Provide the (X, Y) coordinate of the cell's center where the given text is located.  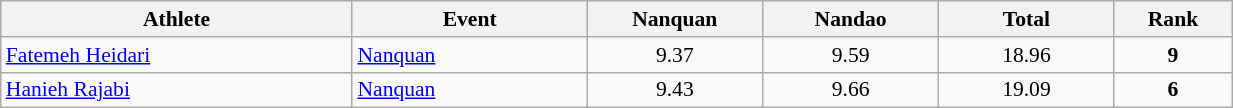
Fatemeh Heidari (177, 55)
6 (1172, 90)
9.43 (675, 90)
9 (1172, 55)
Hanieh Rajabi (177, 90)
Nandao (851, 19)
9.37 (675, 55)
Total (1027, 19)
Rank (1172, 19)
9.59 (851, 55)
Athlete (177, 19)
18.96 (1027, 55)
9.66 (851, 90)
Event (469, 19)
19.09 (1027, 90)
